Pinpoint the cell where the given text exists, returning its [X, Y] midpoint coordinate. 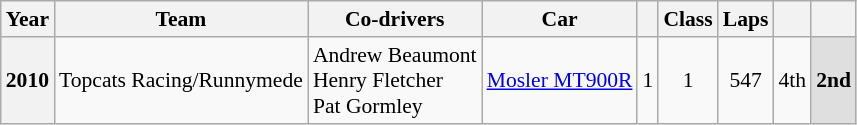
Car [560, 19]
Class [688, 19]
4th [792, 80]
Topcats Racing/Runnymede [181, 80]
Co-drivers [395, 19]
Team [181, 19]
2nd [834, 80]
Mosler MT900R [560, 80]
2010 [28, 80]
Andrew Beaumont Henry Fletcher Pat Gormley [395, 80]
Laps [746, 19]
Year [28, 19]
547 [746, 80]
